Search for the cell housing the specified text and yield its [X, Y] center coordinate. 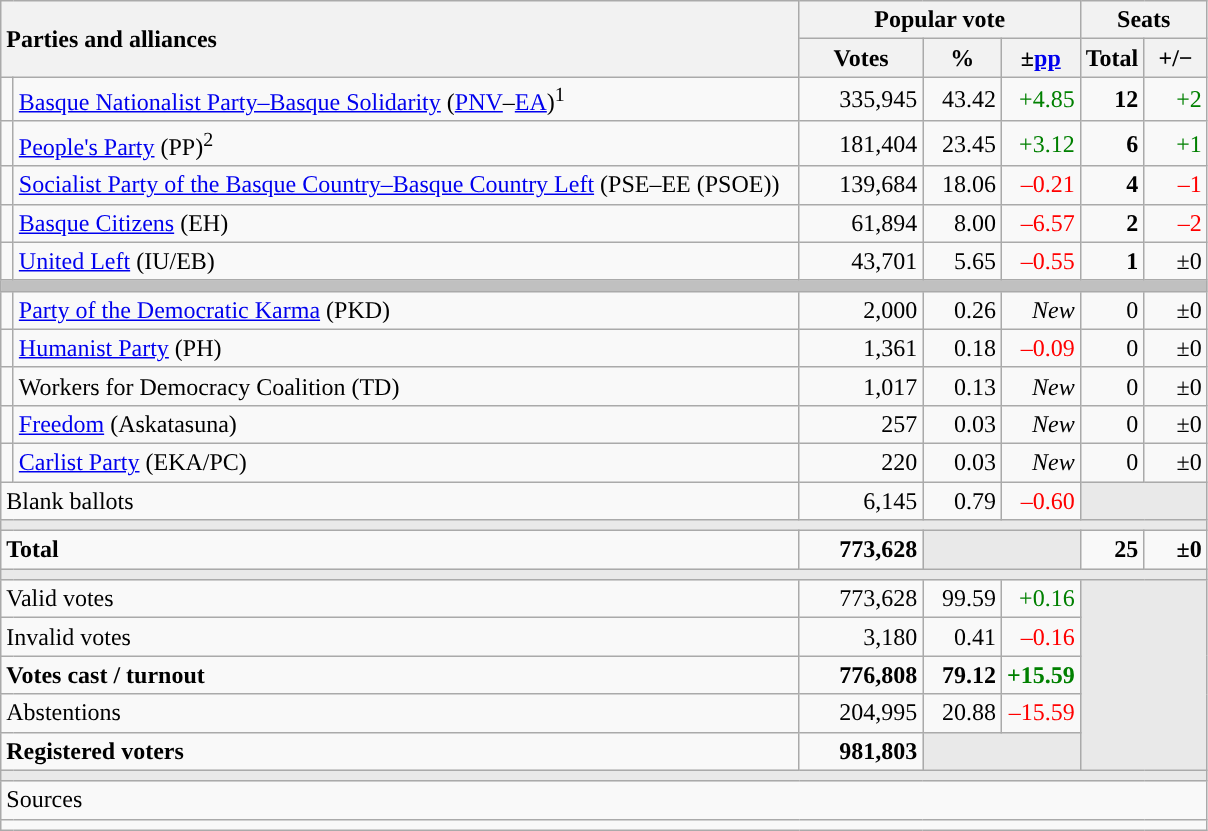
139,684 [861, 185]
–1 [1176, 185]
+2 [1176, 100]
Freedom (Askatasuna) [406, 424]
8.00 [962, 223]
0.13 [962, 386]
6 [1112, 144]
+4.85 [1040, 100]
43,701 [861, 261]
Parties and alliances [400, 39]
Basque Nationalist Party–Basque Solidarity (PNV–EA)1 [406, 100]
Valid votes [400, 599]
0.79 [962, 501]
181,404 [861, 144]
Seats [1144, 20]
Sources [604, 800]
1,017 [861, 386]
Popular vote [940, 20]
Carlist Party (EKA/PC) [406, 462]
–6.57 [1040, 223]
61,894 [861, 223]
+0.16 [1040, 599]
20.88 [962, 713]
25 [1112, 550]
6,145 [861, 501]
2 [1112, 223]
Registered voters [400, 751]
0.41 [962, 637]
Workers for Democracy Coalition (TD) [406, 386]
0.18 [962, 348]
0.26 [962, 310]
99.59 [962, 599]
+3.12 [1040, 144]
–0.55 [1040, 261]
257 [861, 424]
1,361 [861, 348]
220 [861, 462]
–0.21 [1040, 185]
12 [1112, 100]
204,995 [861, 713]
5.65 [962, 261]
Invalid votes [400, 637]
Blank ballots [400, 501]
43.42 [962, 100]
United Left (IU/EB) [406, 261]
981,803 [861, 751]
Abstentions [400, 713]
+15.59 [1040, 675]
±pp [1040, 58]
+1 [1176, 144]
79.12 [962, 675]
–2 [1176, 223]
2,000 [861, 310]
–0.60 [1040, 501]
–0.16 [1040, 637]
23.45 [962, 144]
18.06 [962, 185]
Party of the Democratic Karma (PKD) [406, 310]
–15.59 [1040, 713]
1 [1112, 261]
3,180 [861, 637]
776,808 [861, 675]
Votes [861, 58]
4 [1112, 185]
% [962, 58]
–0.09 [1040, 348]
+/− [1176, 58]
335,945 [861, 100]
People's Party (PP)2 [406, 144]
Socialist Party of the Basque Country–Basque Country Left (PSE–EE (PSOE)) [406, 185]
Votes cast / turnout [400, 675]
Basque Citizens (EH) [406, 223]
Humanist Party (PH) [406, 348]
